Find where the given text appears and provide that cell's center as (x, y) coordinate. 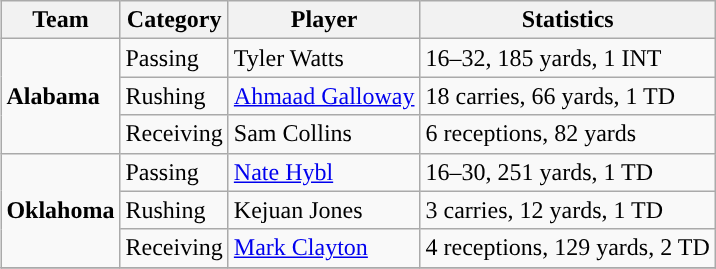
Oklahoma (60, 210)
Kejuan Jones (324, 210)
Alabama (60, 96)
Tyler Watts (324, 58)
18 carries, 66 yards, 1 TD (568, 96)
4 receptions, 129 yards, 2 TD (568, 248)
Ahmaad Galloway (324, 96)
Team (60, 20)
16–30, 251 yards, 1 TD (568, 172)
Nate Hybl (324, 172)
6 receptions, 82 yards (568, 134)
3 carries, 12 yards, 1 TD (568, 210)
16–32, 185 yards, 1 INT (568, 58)
Statistics (568, 20)
Mark Clayton (324, 248)
Sam Collins (324, 134)
Category (174, 20)
Player (324, 20)
